Identify which cell holds the provided text, then report its [x, y] central coordinate. 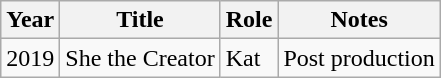
Year [30, 20]
Kat [249, 58]
Notes [359, 20]
2019 [30, 58]
Title [140, 20]
She the Creator [140, 58]
Role [249, 20]
Post production [359, 58]
